Output the (x, y) coordinate of the center of the cell containing the given text.  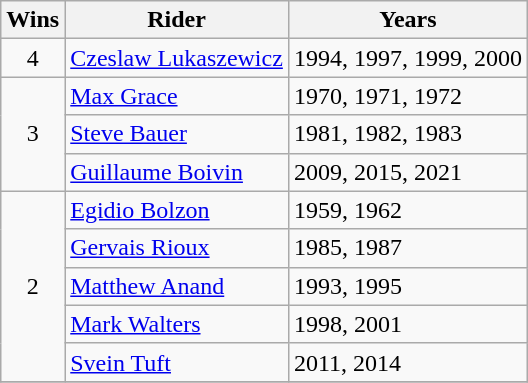
Max Grace (177, 96)
1981, 1982, 1983 (408, 134)
2009, 2015, 2021 (408, 172)
1994, 1997, 1999, 2000 (408, 58)
Matthew Anand (177, 286)
Egidio Bolzon (177, 210)
1985, 1987 (408, 248)
4 (33, 58)
Gervais Rioux (177, 248)
Years (408, 20)
1959, 1962 (408, 210)
2011, 2014 (408, 362)
Czeslaw Lukaszewicz (177, 58)
Guillaume Boivin (177, 172)
Wins (33, 20)
1998, 2001 (408, 324)
Steve Bauer (177, 134)
1993, 1995 (408, 286)
1970, 1971, 1972 (408, 96)
Rider (177, 20)
2 (33, 286)
3 (33, 134)
Svein Tuft (177, 362)
Mark Walters (177, 324)
